Determine the [X, Y] coordinate at the center of the cell enclosing the given text.  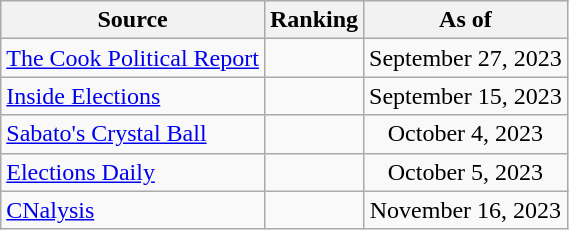
Sabato's Crystal Ball [133, 134]
October 5, 2023 [466, 172]
Inside Elections [133, 96]
September 15, 2023 [466, 96]
CNalysis [133, 210]
The Cook Political Report [133, 58]
Elections Daily [133, 172]
Source [133, 20]
Ranking [314, 20]
October 4, 2023 [466, 134]
As of [466, 20]
November 16, 2023 [466, 210]
September 27, 2023 [466, 58]
